From the cell containing the given text, extract its center point as (X, Y) coordinate. 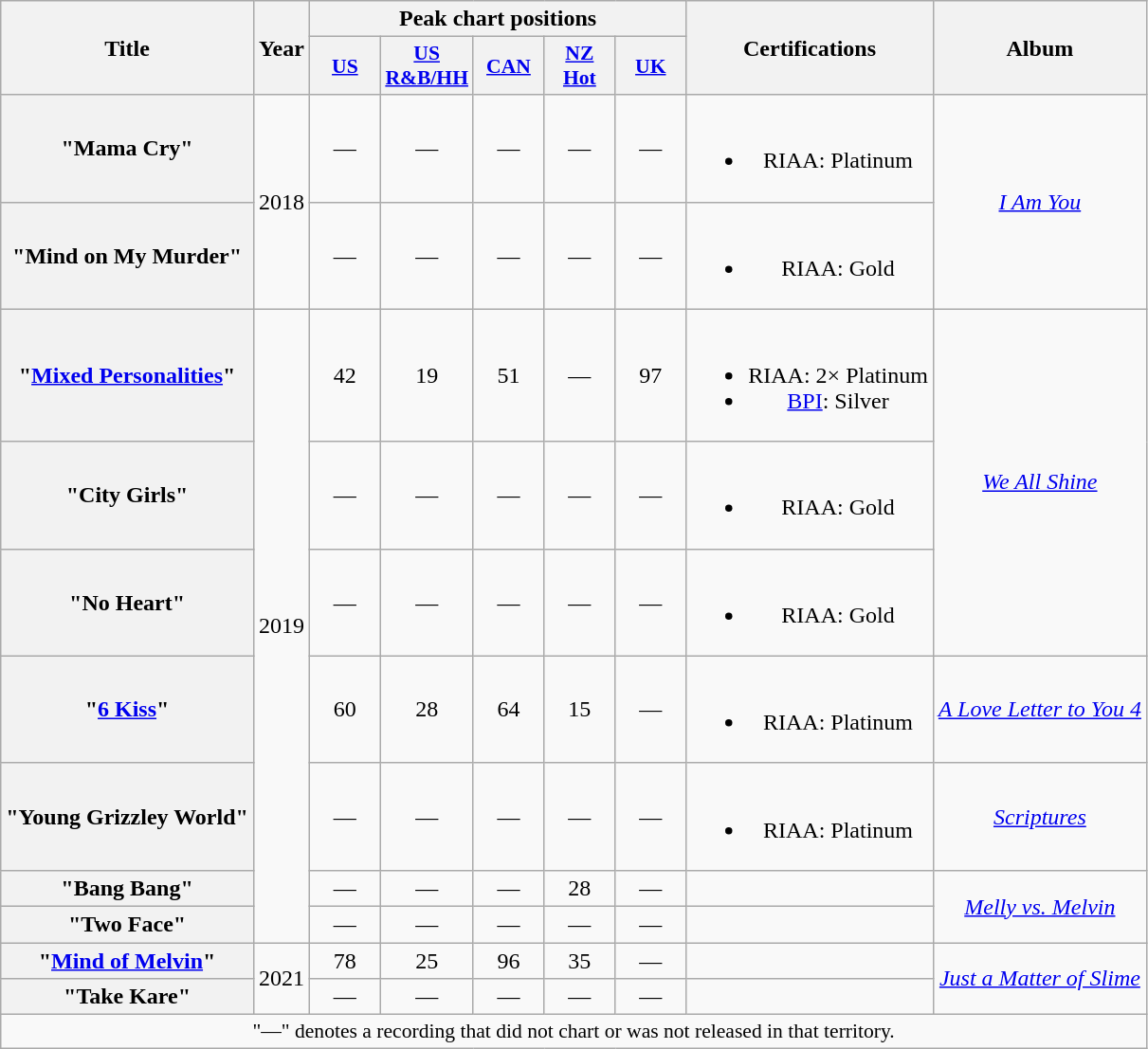
"City Girls" (127, 495)
US R&B/HH (427, 66)
CAN (508, 66)
"Mind on My Murder" (127, 256)
96 (508, 960)
"Bang Bang" (127, 888)
RIAA: 2× PlatinumBPI: Silver (810, 375)
"Take Kare" (127, 997)
NZHot (580, 66)
2018 (281, 202)
19 (427, 375)
15 (580, 709)
Title (127, 47)
97 (650, 375)
2019 (281, 625)
"—" denotes a recording that did not chart or was not released in that territory. (574, 1032)
60 (345, 709)
2021 (281, 978)
"Mama Cry" (127, 148)
We All Shine (1039, 482)
Certifications (810, 47)
Album (1039, 47)
Year (281, 47)
"Two Face" (127, 924)
64 (508, 709)
78 (345, 960)
Peak chart positions (497, 19)
"6 Kiss" (127, 709)
42 (345, 375)
I Am You (1039, 202)
35 (580, 960)
51 (508, 375)
"No Heart" (127, 603)
A Love Letter to You 4 (1039, 709)
25 (427, 960)
Just a Matter of Slime (1039, 978)
"Young Grizzley World" (127, 817)
US (345, 66)
UK (650, 66)
"Mind of Melvin" (127, 960)
Melly vs. Melvin (1039, 906)
"Mixed Personalities" (127, 375)
Scriptures (1039, 817)
